Find where the given text appears and provide that cell's center as [x, y] coordinate. 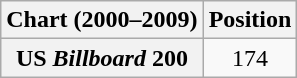
Chart (2000–2009) [102, 20]
US Billboard 200 [102, 58]
174 [250, 58]
Position [250, 20]
